Identify which cell holds the provided text, then report its (x, y) central coordinate. 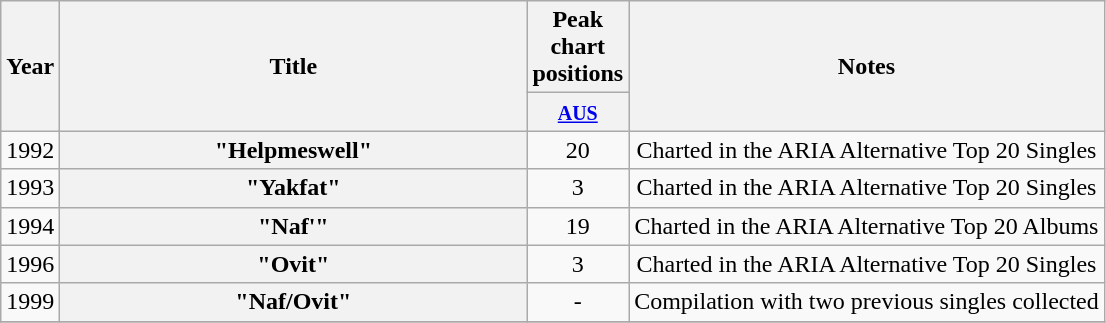
AUS (578, 112)
Charted in the ARIA Alternative Top 20 Albums (867, 226)
1999 (30, 302)
Compilation with two previous singles collected (867, 302)
- (578, 302)
1992 (30, 150)
20 (578, 150)
19 (578, 226)
"Ovit" (294, 264)
"Naf/Ovit" (294, 302)
Peak chart positions (578, 47)
"Yakfat" (294, 188)
"Naf'" (294, 226)
Title (294, 66)
1993 (30, 188)
1994 (30, 226)
1996 (30, 264)
Year (30, 66)
"Helpmeswell" (294, 150)
Notes (867, 66)
